Output the [x, y] coordinate of the center of the cell containing the given text.  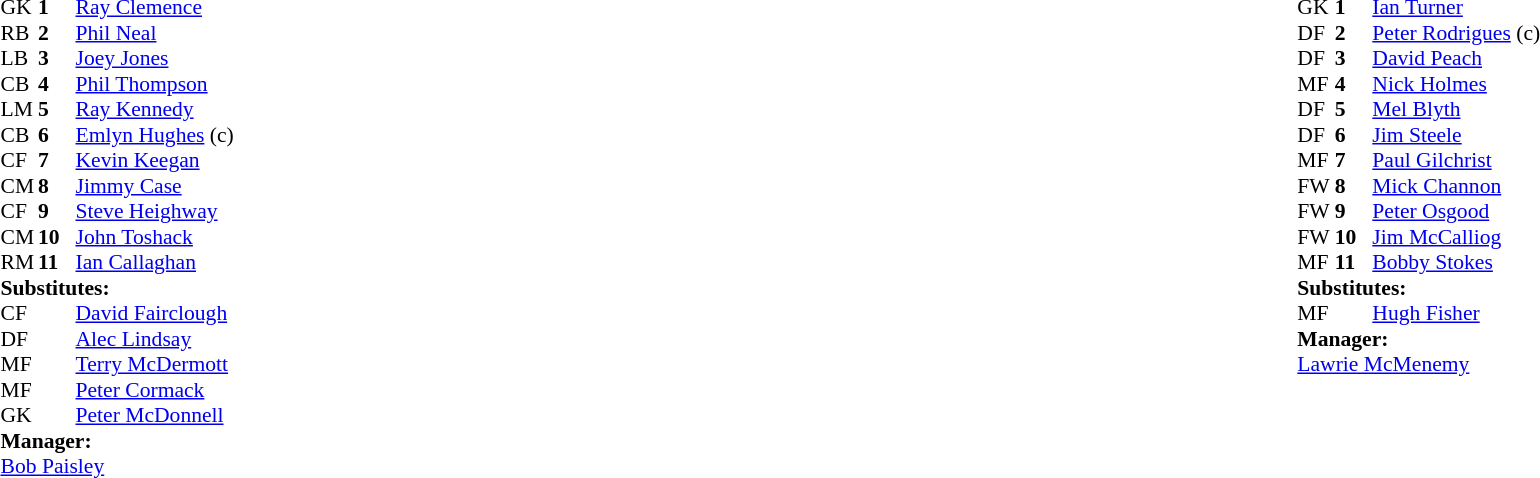
David Fairclough [155, 313]
Alec Lindsay [155, 339]
John Toshack [155, 237]
Bobby Stokes [1456, 263]
Joey Jones [155, 59]
Mel Blyth [1456, 109]
Steve Heighway [155, 211]
Ray Kennedy [155, 109]
Mick Channon [1456, 186]
Terry McDermott [155, 365]
Hugh Fisher [1456, 313]
Phil Neal [155, 33]
Jim McCalliog [1456, 237]
Ian Callaghan [155, 263]
Peter Rodrigues (c) [1456, 33]
Phil Thompson [155, 84]
Nick Holmes [1456, 84]
RB [19, 33]
LM [19, 109]
Paul Gilchrist [1456, 161]
Peter McDonnell [155, 415]
Kevin Keegan [155, 161]
Emlyn Hughes (c) [155, 135]
GK [19, 415]
David Peach [1456, 59]
Lawrie McMenemy [1418, 365]
Jim Steele [1456, 135]
RM [19, 263]
Peter Cormack [155, 390]
LB [19, 59]
Jimmy Case [155, 186]
Peter Osgood [1456, 211]
